Capture the cell that displays the provided text and extract its (X, Y) central coordinate. 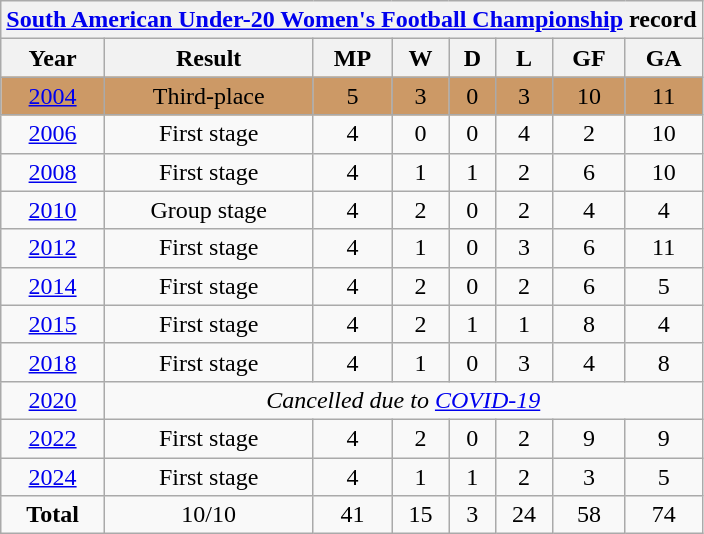
W (420, 58)
Group stage (208, 210)
2018 (53, 362)
South American Under-20 Women's Football Championship record (352, 20)
Third-place (208, 96)
Result (208, 58)
Year (53, 58)
2010 (53, 210)
MP (352, 58)
41 (352, 515)
24 (524, 515)
2004 (53, 96)
15 (420, 515)
L (524, 58)
2024 (53, 477)
2014 (53, 286)
2008 (53, 172)
58 (589, 515)
74 (664, 515)
2020 (53, 400)
2022 (53, 438)
GF (589, 58)
Cancelled due to COVID-19 (403, 400)
GA (664, 58)
2006 (53, 134)
Total (53, 515)
10/10 (208, 515)
D (472, 58)
2012 (53, 248)
2015 (53, 324)
